Determine the (x, y) coordinate at the center of the cell enclosing the given text.  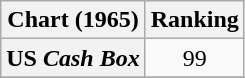
US Cash Box (73, 58)
Chart (1965) (73, 20)
Ranking (194, 20)
99 (194, 58)
